Locate the cell with the specified text and output its [X, Y] center coordinate. 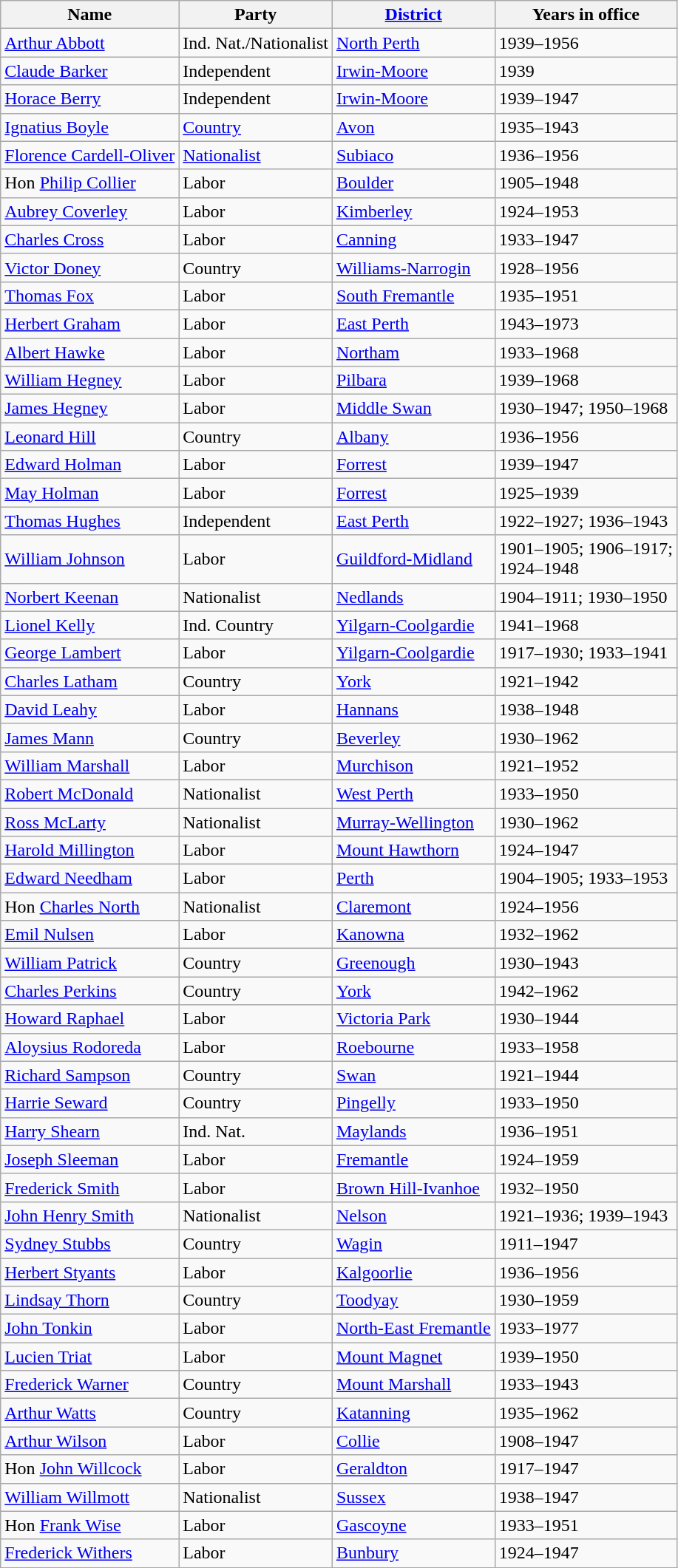
Sydney Stubbs [90, 1244]
William Patrick [90, 963]
Edward Needham [90, 879]
Collie [413, 1441]
1917–1930; 1933–1941 [586, 653]
Albany [413, 437]
Harrie Seward [90, 1103]
Williams-Narrogin [413, 267]
1941–1968 [586, 625]
Arthur Wilson [90, 1441]
1943–1973 [586, 324]
1901–1905; 1906–1917;1924–1948 [586, 559]
1933–1947 [586, 239]
Wagin [413, 1244]
Middle Swan [413, 409]
1935–1951 [586, 296]
Years in office [586, 15]
North Perth [413, 43]
1930–1947; 1950–1968 [586, 409]
1917–1947 [586, 1469]
Robert McDonald [90, 794]
William Willmott [90, 1497]
Roebourne [413, 1047]
Sussex [413, 1497]
1908–1947 [586, 1441]
Edward Holman [90, 465]
1939–1950 [586, 1357]
Gascoyne [413, 1525]
1933–1977 [586, 1329]
Pingelly [413, 1103]
Thomas Hughes [90, 521]
James Mann [90, 737]
Ignatius Boyle [90, 127]
Beverley [413, 737]
1904–1905; 1933–1953 [586, 879]
William Marshall [90, 766]
1922–1927; 1936–1943 [586, 521]
James Hegney [90, 409]
Maylands [413, 1131]
Party [256, 15]
Hon John Willcock [90, 1469]
Victor Doney [90, 267]
Boulder [413, 183]
1924–1953 [586, 211]
Nelson [413, 1216]
Perth [413, 879]
Guildford-Midland [413, 559]
Toodyay [413, 1301]
Pilbara [413, 381]
Ind. Nat. [256, 1131]
Kalgoorlie [413, 1272]
Kanowna [413, 935]
1939–1956 [586, 43]
1925–1939 [586, 493]
1921–1944 [586, 1075]
Charles Perkins [90, 991]
1933–1968 [586, 352]
District [413, 15]
West Perth [413, 794]
1905–1948 [586, 183]
Horace Berry [90, 99]
Joseph Sleeman [90, 1159]
David Leahy [90, 709]
1924–1959 [586, 1159]
1932–1950 [586, 1187]
Frederick Withers [90, 1553]
Hannans [413, 709]
Aubrey Coverley [90, 211]
Northam [413, 352]
1932–1962 [586, 935]
Ross McLarty [90, 822]
Brown Hill-Ivanhoe [413, 1187]
Albert Hawke [90, 352]
1938–1947 [586, 1497]
Subiaco [413, 155]
Murray-Wellington [413, 822]
1933–1943 [586, 1385]
Greenough [413, 963]
May Holman [90, 493]
Herbert Styants [90, 1272]
Arthur Abbott [90, 43]
1936–1951 [586, 1131]
Mount Magnet [413, 1357]
Charles Latham [90, 681]
1924–1956 [586, 907]
1921–1942 [586, 681]
1935–1962 [586, 1413]
John Henry Smith [90, 1216]
1939 [586, 71]
Fremantle [413, 1159]
1911–1947 [586, 1244]
Katanning [413, 1413]
William Hegney [90, 381]
Lionel Kelly [90, 625]
1930–1959 [586, 1301]
Mount Marshall [413, 1385]
1921–1936; 1939–1943 [586, 1216]
Avon [413, 127]
Swan [413, 1075]
Frederick Smith [90, 1187]
1935–1943 [586, 127]
Nedlands [413, 597]
Frederick Warner [90, 1385]
South Fremantle [413, 296]
Geraldton [413, 1469]
Arthur Watts [90, 1413]
Victoria Park [413, 1019]
1930–1944 [586, 1019]
Hon Philip Collier [90, 183]
North-East Fremantle [413, 1329]
Claude Barker [90, 71]
William Johnson [90, 559]
Harry Shearn [90, 1131]
Thomas Fox [90, 296]
Mount Hawthorn [413, 851]
1938–1948 [586, 709]
Canning [413, 239]
Florence Cardell-Oliver [90, 155]
Richard Sampson [90, 1075]
Kimberley [413, 211]
Lindsay Thorn [90, 1301]
Ind. Country [256, 625]
Herbert Graham [90, 324]
John Tonkin [90, 1329]
1928–1956 [586, 267]
1939–1968 [586, 381]
Lucien Triat [90, 1357]
George Lambert [90, 653]
1904–1911; 1930–1950 [586, 597]
Aloysius Rodoreda [90, 1047]
1933–1951 [586, 1525]
Charles Cross [90, 239]
1921–1952 [586, 766]
Hon Charles North [90, 907]
Leonard Hill [90, 437]
Hon Frank Wise [90, 1525]
Howard Raphael [90, 1019]
1930–1943 [586, 963]
Emil Nulsen [90, 935]
Ind. Nat./Nationalist [256, 43]
Name [90, 15]
Harold Millington [90, 851]
Murchison [413, 766]
Claremont [413, 907]
Bunbury [413, 1553]
1933–1958 [586, 1047]
Norbert Keenan [90, 597]
1942–1962 [586, 991]
